Detect which cell encompasses the target text, then output its (x, y) center coordinate. 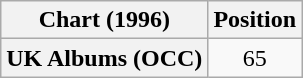
Position (255, 20)
65 (255, 58)
Chart (1996) (104, 20)
UK Albums (OCC) (104, 58)
